Extract the (X, Y) coordinate from the center of the cell holding the provided text.  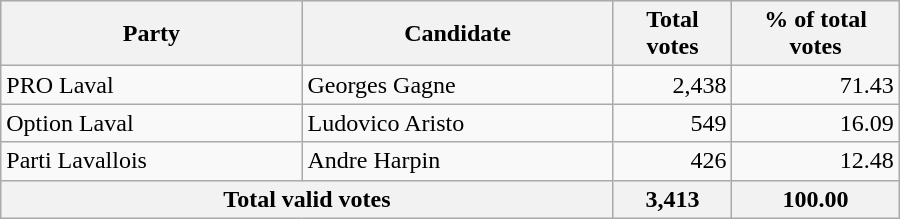
Parti Lavallois (152, 161)
426 (672, 161)
Total valid votes (307, 199)
549 (672, 123)
100.00 (816, 199)
71.43 (816, 85)
Georges Gagne (458, 85)
PRO Laval (152, 85)
Ludovico Aristo (458, 123)
Andre Harpin (458, 161)
Candidate (458, 34)
2,438 (672, 85)
Party (152, 34)
Total votes (672, 34)
16.09 (816, 123)
12.48 (816, 161)
Option Laval (152, 123)
% of total votes (816, 34)
3,413 (672, 199)
